Return the (X, Y) coordinate for the center point of the cell that contains the specified text.  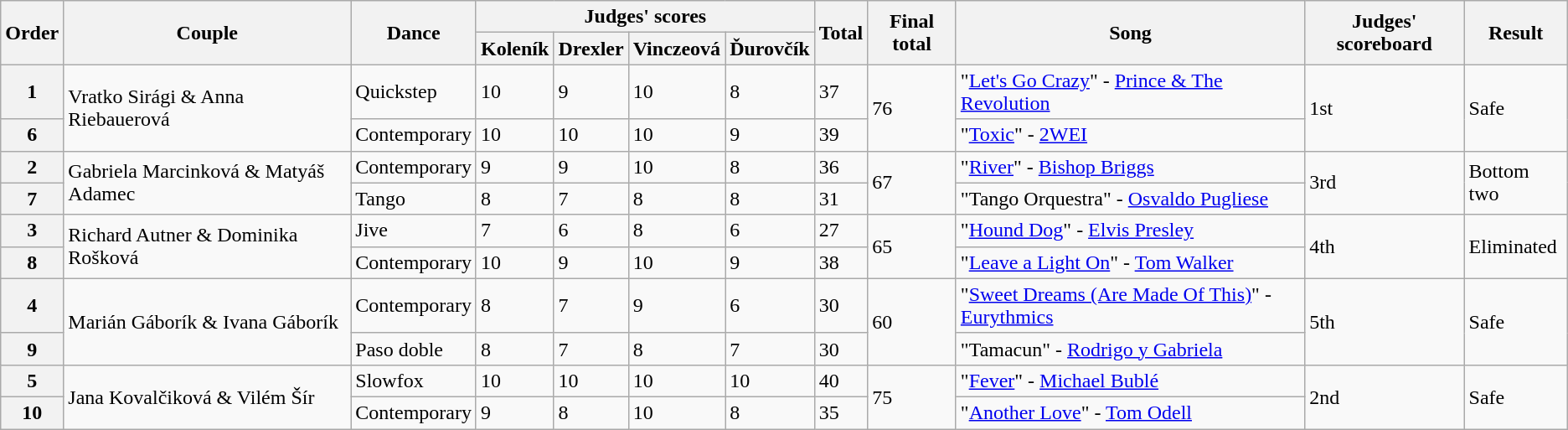
Jana Kovalčiková & Vilém Šír (208, 396)
Tango (414, 199)
37 (841, 92)
4 (32, 305)
1 (32, 92)
67 (912, 183)
Paso doble (414, 349)
Dance (414, 33)
Marián Gáborík & Ivana Gáborík (208, 322)
Quickstep (414, 92)
"Another Love" - Tom Odell (1130, 412)
40 (841, 381)
"Let's Go Crazy" - Prince & The Revolution (1130, 92)
4th (1385, 246)
Gabriela Marcinková & Matyáš Adamec (208, 183)
3 (32, 231)
Final total (912, 33)
Richard Autner & Dominika Rošková (208, 246)
60 (912, 322)
"Fever" - Michael Bublé (1130, 381)
27 (841, 231)
Result (1516, 33)
Judges' scoreboard (1385, 33)
"River" - Bishop Briggs (1130, 167)
Ďurovčík (771, 49)
Song (1130, 33)
31 (841, 199)
39 (841, 135)
"Tamacun" - Rodrigo y Gabriela (1130, 349)
38 (841, 262)
5 (32, 381)
Eliminated (1516, 246)
Vratko Sirági & Anna Riebauerová (208, 107)
5th (1385, 322)
35 (841, 412)
36 (841, 167)
"Hound Dog" - Elvis Presley (1130, 231)
76 (912, 107)
Order (32, 33)
"Sweet Dreams (Are Made Of This)" - Eurythmics (1130, 305)
Jive (414, 231)
Bottom two (1516, 183)
"Leave a Light On" - Tom Walker (1130, 262)
Koleník (514, 49)
"Toxic" - 2WEI (1130, 135)
2 (32, 167)
65 (912, 246)
Vinczeová (677, 49)
75 (912, 396)
"Tango Orquestra" - Osvaldo Pugliese (1130, 199)
Total (841, 33)
2nd (1385, 396)
1st (1385, 107)
Slowfox (414, 381)
Judges' scores (645, 17)
Drexler (591, 49)
Couple (208, 33)
3rd (1385, 183)
